Locate the cell with the specified text and output its [X, Y] center coordinate. 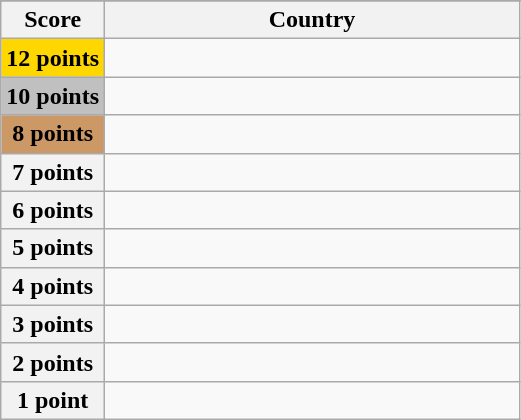
12 points [53, 58]
6 points [53, 210]
Country [312, 20]
5 points [53, 248]
7 points [53, 172]
2 points [53, 362]
8 points [53, 134]
4 points [53, 286]
3 points [53, 324]
Score [53, 20]
10 points [53, 96]
1 point [53, 400]
